Scan for the cell matching the given text and deliver its [x, y] coordinate at center. 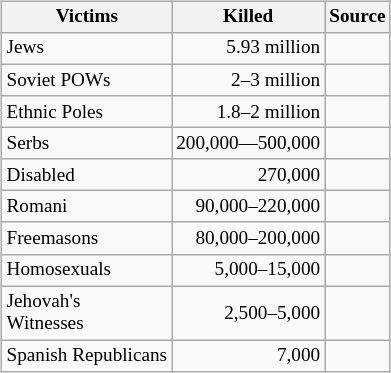
2,500–5,000 [248, 313]
270,000 [248, 175]
Spanish Republicans [87, 356]
80,000–200,000 [248, 238]
Romani [87, 207]
Freemasons [87, 238]
Jews [87, 49]
Jehovah'sWitnesses [87, 313]
Ethnic Poles [87, 112]
Killed [248, 17]
1.8–2 million [248, 112]
2–3 million [248, 80]
Source [358, 17]
Disabled [87, 175]
Homosexuals [87, 270]
Serbs [87, 144]
Soviet POWs [87, 80]
5,000–15,000 [248, 270]
200,000—500,000 [248, 144]
Victims [87, 17]
90,000–220,000 [248, 207]
5.93 million [248, 49]
7,000 [248, 356]
